Extract the (x, y) coordinate from the center of the cell holding the provided text.  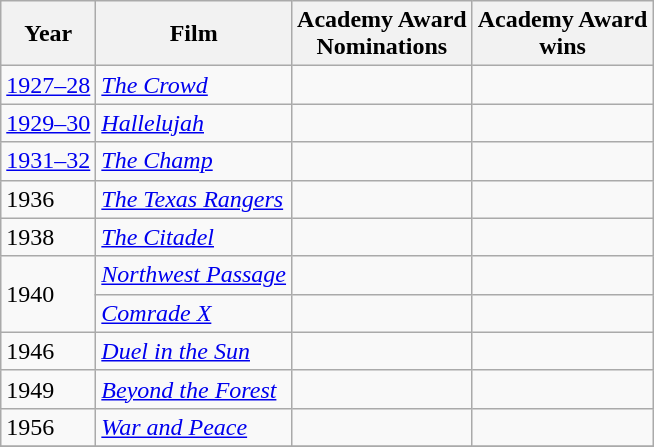
The Champ (194, 161)
The Crowd (194, 85)
1946 (48, 351)
The Texas Rangers (194, 199)
Academy Award wins (562, 34)
1936 (48, 199)
Beyond the Forest (194, 389)
1927–28 (48, 85)
1949 (48, 389)
1940 (48, 294)
Northwest Passage (194, 275)
Comrade X (194, 313)
1929–30 (48, 123)
The Citadel (194, 237)
Year (48, 34)
Hallelujah (194, 123)
1956 (48, 427)
1938 (48, 237)
Duel in the Sun (194, 351)
War and Peace (194, 427)
Academy Award Nominations (382, 34)
Film (194, 34)
1931–32 (48, 161)
